Pinpoint the cell where the given text exists, returning its [x, y] midpoint coordinate. 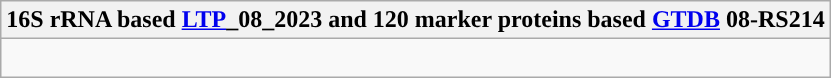
16S rRNA based LTP_08_2023 and 120 marker proteins based GTDB 08-RS214 [416, 20]
